Search for the cell housing the specified text and yield its (X, Y) center coordinate. 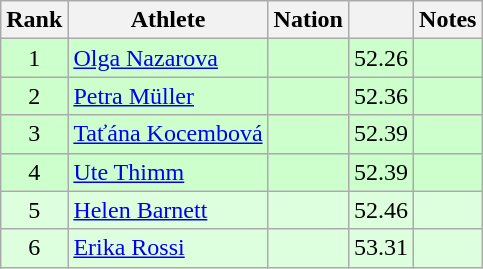
Rank (34, 20)
4 (34, 172)
Erika Rossi (168, 248)
Helen Barnett (168, 210)
Taťána Kocembová (168, 134)
Ute Thimm (168, 172)
Notes (448, 20)
Athlete (168, 20)
5 (34, 210)
53.31 (380, 248)
6 (34, 248)
52.26 (380, 58)
52.46 (380, 210)
Petra Müller (168, 96)
2 (34, 96)
Nation (308, 20)
1 (34, 58)
3 (34, 134)
52.36 (380, 96)
Olga Nazarova (168, 58)
